Locate the cell with the specified text and output its [x, y] center coordinate. 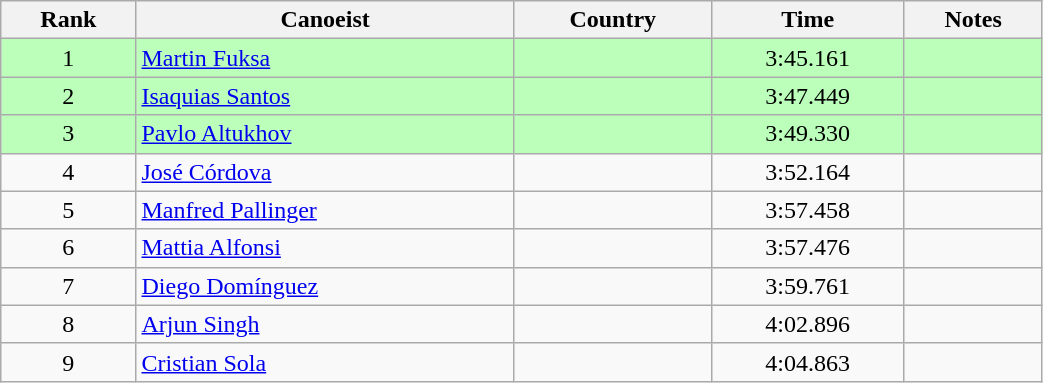
Time [808, 20]
6 [68, 248]
Manfred Pallinger [325, 210]
3:45.161 [808, 58]
4 [68, 172]
Diego Domínguez [325, 286]
Cristian Sola [325, 362]
3:57.476 [808, 248]
4:04.863 [808, 362]
Pavlo Altukhov [325, 134]
9 [68, 362]
3:57.458 [808, 210]
7 [68, 286]
4:02.896 [808, 324]
Canoeist [325, 20]
Arjun Singh [325, 324]
1 [68, 58]
Notes [973, 20]
José Córdova [325, 172]
Rank [68, 20]
3 [68, 134]
5 [68, 210]
Isaquias Santos [325, 96]
3:47.449 [808, 96]
Mattia Alfonsi [325, 248]
3:59.761 [808, 286]
Country [612, 20]
3:49.330 [808, 134]
3:52.164 [808, 172]
8 [68, 324]
2 [68, 96]
Martin Fuksa [325, 58]
